From the cell containing the given text, extract its center point as [x, y] coordinate. 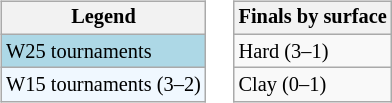
Clay (0–1) [313, 85]
W25 tournaments [103, 51]
Hard (3–1) [313, 51]
Legend [103, 18]
Finals by surface [313, 18]
W15 tournaments (3–2) [103, 85]
